Scan for the cell matching the given text and deliver its [X, Y] coordinate at center. 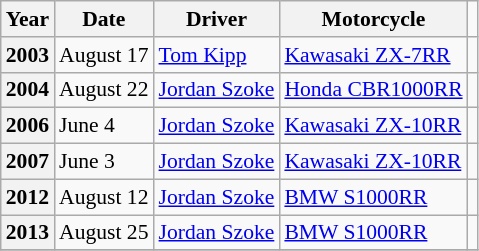
2013 [28, 233]
August 17 [104, 55]
August 25 [104, 233]
Honda CBR1000RR [373, 90]
Tom Kipp [217, 55]
2004 [28, 90]
2006 [28, 126]
Date [104, 19]
Motorcycle [373, 19]
August 12 [104, 197]
Year [28, 19]
2012 [28, 197]
June 3 [104, 162]
2003 [28, 55]
Driver [217, 19]
2007 [28, 162]
Kawasaki ZX-7RR [373, 55]
August 22 [104, 90]
June 4 [104, 126]
